Extract the [X, Y] coordinate from the center of the cell holding the provided text.  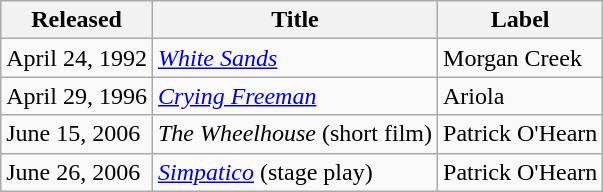
April 24, 1992 [77, 58]
The Wheelhouse (short film) [294, 134]
White Sands [294, 58]
Crying Freeman [294, 96]
June 26, 2006 [77, 172]
Label [520, 20]
Title [294, 20]
Simpatico (stage play) [294, 172]
April 29, 1996 [77, 96]
Morgan Creek [520, 58]
June 15, 2006 [77, 134]
Released [77, 20]
Ariola [520, 96]
